Return the [X, Y] coordinate for the center point of the cell that contains the specified text.  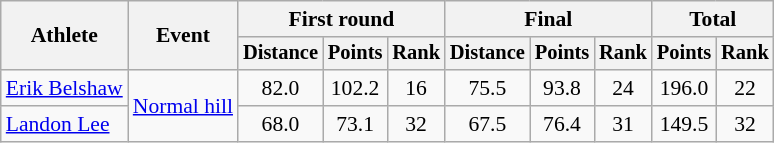
31 [623, 124]
16 [416, 88]
Total [713, 19]
24 [623, 88]
75.5 [488, 88]
Athlete [64, 36]
Erik Belshaw [64, 88]
Normal hill [183, 106]
Event [183, 36]
196.0 [684, 88]
102.2 [355, 88]
Landon Lee [64, 124]
67.5 [488, 124]
82.0 [280, 88]
93.8 [562, 88]
73.1 [355, 124]
76.4 [562, 124]
68.0 [280, 124]
Final [548, 19]
22 [745, 88]
First round [342, 19]
149.5 [684, 124]
